Identify which cell holds the provided text, then report its [X, Y] central coordinate. 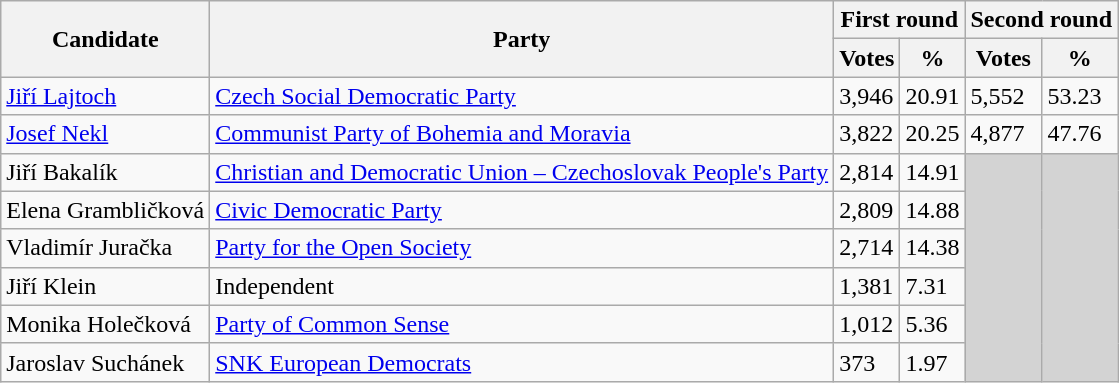
47.76 [1080, 134]
14.91 [932, 172]
SNK European Democrats [522, 362]
Civic Democratic Party [522, 210]
7.31 [932, 286]
53.23 [1080, 96]
1.97 [932, 362]
Elena Grambličková [106, 210]
3,946 [867, 96]
14.88 [932, 210]
5.36 [932, 324]
20.25 [932, 134]
Party for the Open Society [522, 248]
Second round [1042, 20]
373 [867, 362]
20.91 [932, 96]
Christian and Democratic Union – Czechoslovak People's Party [522, 172]
5,552 [1004, 96]
Jiří Bakalík [106, 172]
Vladimír Juračka [106, 248]
Jiří Klein [106, 286]
Monika Holečková [106, 324]
Josef Nekl [106, 134]
Candidate [106, 39]
14.38 [932, 248]
Party [522, 39]
1,381 [867, 286]
Communist Party of Bohemia and Moravia [522, 134]
Czech Social Democratic Party [522, 96]
2,809 [867, 210]
Independent [522, 286]
Jiří Lajtoch [106, 96]
Jaroslav Suchánek [106, 362]
Party of Common Sense [522, 324]
2,814 [867, 172]
1,012 [867, 324]
2,714 [867, 248]
First round [900, 20]
4,877 [1004, 134]
3,822 [867, 134]
